Capture the cell that displays the provided text and extract its [X, Y] central coordinate. 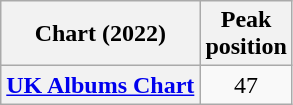
UK Albums Chart [100, 85]
47 [246, 85]
Peakposition [246, 34]
Chart (2022) [100, 34]
